Output the [X, Y] coordinate of the center of the cell containing the given text.  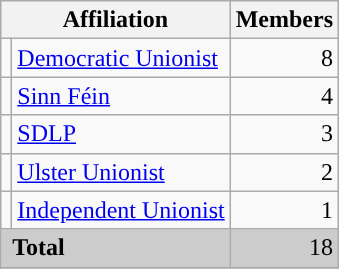
2 [284, 172]
3 [284, 134]
Members [284, 20]
Ulster Unionist [121, 172]
SDLP [121, 134]
Independent Unionist [121, 210]
8 [284, 58]
Sinn Féin [121, 96]
Affiliation [116, 20]
4 [284, 96]
1 [284, 210]
Total [116, 248]
18 [284, 248]
Democratic Unionist [121, 58]
